Capture the cell that displays the provided text and extract its [X, Y] central coordinate. 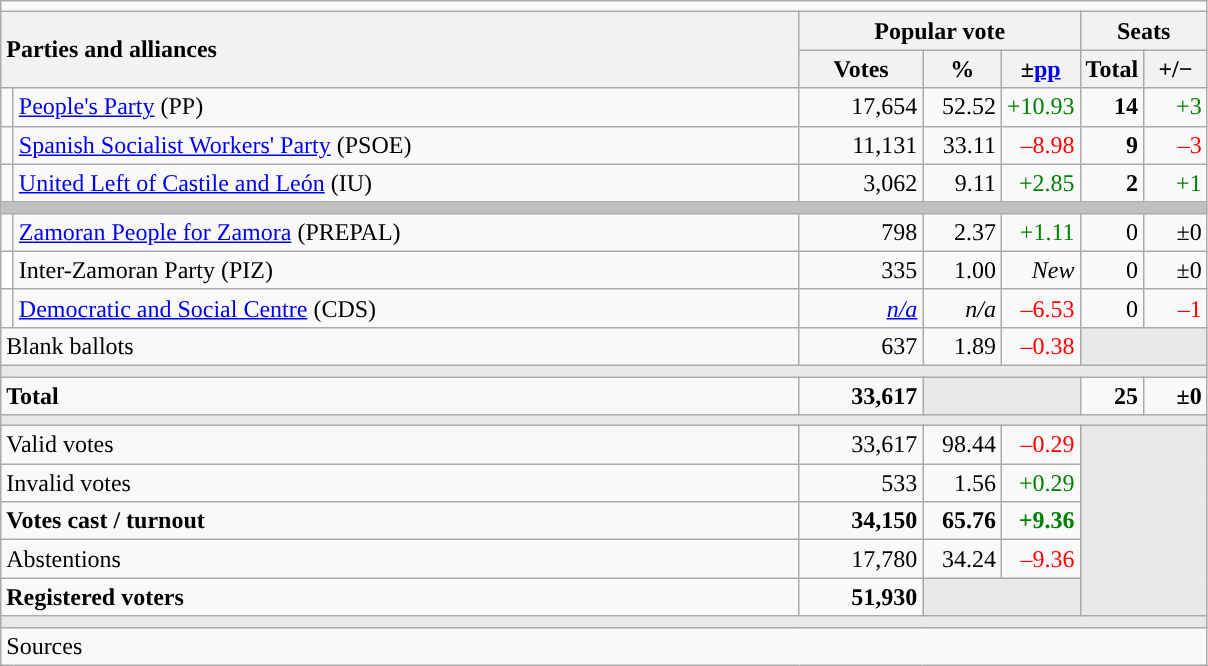
Parties and alliances [400, 50]
–0.29 [1040, 445]
+3 [1176, 107]
–8.98 [1040, 145]
–6.53 [1040, 308]
Abstentions [400, 559]
Democratic and Social Centre (CDS) [406, 308]
98.44 [962, 445]
14 [1112, 107]
9.11 [962, 183]
34,150 [861, 521]
25 [1112, 395]
Inter-Zamoran Party (PIZ) [406, 270]
Seats [1144, 31]
51,930 [861, 597]
637 [861, 346]
–3 [1176, 145]
+10.93 [1040, 107]
+2.85 [1040, 183]
±pp [1040, 69]
+/− [1176, 69]
2 [1112, 183]
Invalid votes [400, 483]
17,654 [861, 107]
1.56 [962, 483]
798 [861, 232]
+9.36 [1040, 521]
33.11 [962, 145]
533 [861, 483]
52.52 [962, 107]
9 [1112, 145]
Votes cast / turnout [400, 521]
+1.11 [1040, 232]
Popular vote [940, 31]
34.24 [962, 559]
11,131 [861, 145]
+1 [1176, 183]
Blank ballots [400, 346]
Zamoran People for Zamora (PREPAL) [406, 232]
1.89 [962, 346]
Registered voters [400, 597]
335 [861, 270]
–1 [1176, 308]
+0.29 [1040, 483]
People's Party (PP) [406, 107]
Votes [861, 69]
1.00 [962, 270]
New [1040, 270]
–9.36 [1040, 559]
United Left of Castile and León (IU) [406, 183]
65.76 [962, 521]
Spanish Socialist Workers' Party (PSOE) [406, 145]
17,780 [861, 559]
Sources [604, 646]
3,062 [861, 183]
% [962, 69]
Valid votes [400, 445]
2.37 [962, 232]
–0.38 [1040, 346]
